Detect which cell encompasses the target text, then output its [X, Y] center coordinate. 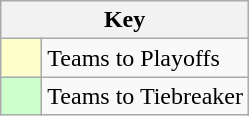
Key [125, 20]
Teams to Playoffs [146, 58]
Teams to Tiebreaker [146, 96]
